Locate the cell with the specified text and output its (X, Y) center coordinate. 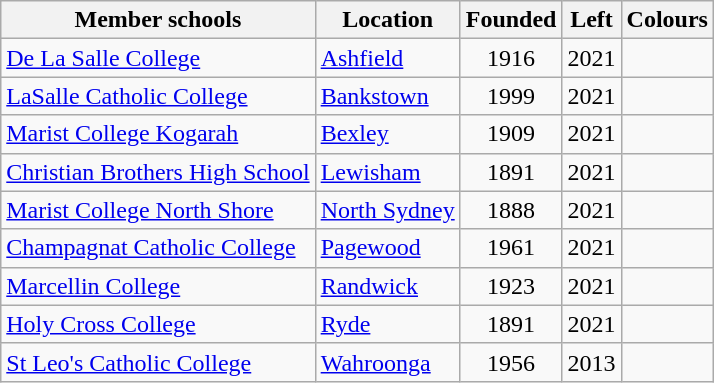
Bexley (388, 134)
Marcellin College (158, 286)
Christian Brothers High School (158, 172)
Founded (511, 20)
1916 (511, 58)
Ryde (388, 324)
Member schools (158, 20)
Lewisham (388, 172)
1909 (511, 134)
Bankstown (388, 96)
LaSalle Catholic College (158, 96)
St Leo's Catholic College (158, 362)
Randwick (388, 286)
Holy Cross College (158, 324)
Colours (667, 20)
1888 (511, 210)
Marist College Kogarah (158, 134)
North Sydney (388, 210)
1961 (511, 248)
2013 (592, 362)
Champagnat Catholic College (158, 248)
Location (388, 20)
Pagewood (388, 248)
Left (592, 20)
Marist College North Shore (158, 210)
Wahroonga (388, 362)
1956 (511, 362)
1923 (511, 286)
1999 (511, 96)
De La Salle College (158, 58)
Ashfield (388, 58)
